From the cell containing the given text, extract its center point as [x, y] coordinate. 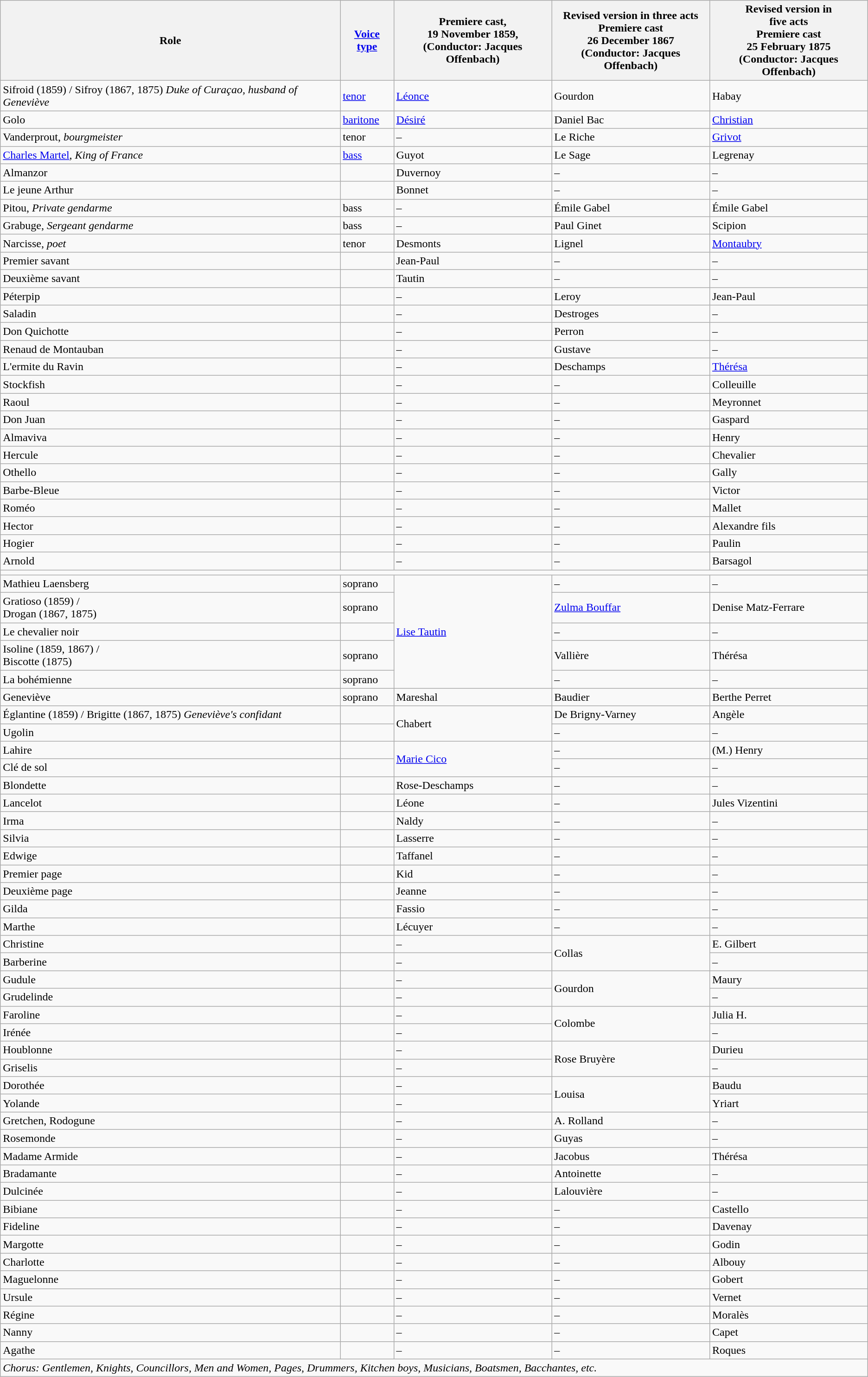
Premier savant [171, 261]
Castello [788, 1209]
Sifroid (1859) / Sifroy (1867, 1875) Duke of Curaçao, husband of Geneviève [171, 96]
Christian [788, 120]
Almaviva [171, 437]
(M.) Henry [788, 750]
Bibiane [171, 1209]
Arnold [171, 561]
Collas [631, 953]
Denise Matz-Ferrare [788, 608]
Nanny [171, 1332]
Othello [171, 473]
Gratioso (1859) /Drogan (1867, 1875) [171, 608]
Le Sage [631, 155]
Jacobus [631, 1156]
Montaubry [788, 243]
Geneviève [171, 697]
Voice type [367, 41]
Le jeune Arthur [171, 190]
Leroy [631, 296]
Roques [788, 1350]
Gretchen, Rodogune [171, 1121]
Gustave [631, 349]
Agathe [171, 1350]
Durieu [788, 1050]
Baudu [788, 1085]
Le chevalier noir [171, 632]
Églantine (1859) / Brigitte (1867, 1875) Geneviève's confidant [171, 715]
Kid [473, 873]
Maury [788, 980]
Vanderprout, bourgmeister [171, 137]
Désiré [473, 120]
Rose-Deschamps [473, 785]
Lalouvière [631, 1191]
Yolande [171, 1103]
Maguelonne [171, 1280]
Pitou, Private gendarme [171, 208]
Fassio [473, 909]
Premiere cast,19 November 1859,(Conductor: Jacques Offenbach) [473, 41]
Paul Ginet [631, 225]
Barberine [171, 962]
baritone [367, 120]
Roméo [171, 508]
Charlotte [171, 1262]
Gudule [171, 980]
Barbe-Bleue [171, 490]
Vallière [631, 656]
Habay [788, 96]
Revised version in three actsPremiere cast26 December 1867(Conductor: Jacques Offenbach) [631, 41]
Marthe [171, 927]
Péterpip [171, 296]
Taffanel [473, 856]
Hector [171, 525]
Colleuille [788, 384]
Destroges [631, 314]
Zulma Bouffar [631, 608]
La bohémienne [171, 679]
Léonce [473, 96]
Grivot [788, 137]
Yriart [788, 1103]
Capet [788, 1332]
Jeanne [473, 891]
Naldy [473, 820]
Griselis [171, 1068]
Moralès [788, 1315]
Raoul [171, 402]
Godin [788, 1244]
Narcisse, poet [171, 243]
Hercule [171, 455]
Léone [473, 803]
Rose Bruyère [631, 1059]
Scipion [788, 225]
Guyas [631, 1138]
Silvia [171, 838]
Grudelinde [171, 997]
Legrenay [788, 155]
De Brigny-Varney [631, 715]
Davenay [788, 1227]
Renaud de Montauban [171, 349]
Madame Armide [171, 1156]
Hogier [171, 543]
Clé de sol [171, 768]
L'ermite du Ravin [171, 367]
Mareshal [473, 697]
Ugolin [171, 732]
Dorothée [171, 1085]
Albouy [788, 1262]
Deuxième page [171, 891]
Alexandre fils [788, 525]
Mathieu Laensberg [171, 584]
Chorus: Gentlemen, Knights, Councillors, Men and Women, Pages, Drummers, Kitchen boys, Musicians, Boatsmen, Bacchantes, etc. [434, 1368]
E. Gilbert [788, 944]
Fideline [171, 1227]
Premier page [171, 873]
Gally [788, 473]
Role [171, 41]
A. Rolland [631, 1121]
Antoinette [631, 1174]
Julia H. [788, 1015]
Berthe Perret [788, 697]
Ursule [171, 1297]
Bradamante [171, 1174]
Henry [788, 437]
Lise Tautin [473, 632]
Isoline (1859, 1867) /Biscotte (1875) [171, 656]
Chevalier [788, 455]
Gobert [788, 1280]
Jules Vizentini [788, 803]
Edwige [171, 856]
Paulin [788, 543]
Colombe [631, 1024]
Bonnet [473, 190]
Irénée [171, 1032]
Mallet [788, 508]
Almanzor [171, 173]
Gilda [171, 909]
Louisa [631, 1094]
Meyronnet [788, 402]
Baudier [631, 697]
Lancelot [171, 803]
Lignel [631, 243]
Le Riche [631, 137]
Christine [171, 944]
Deschamps [631, 367]
Gaspard [788, 420]
Régine [171, 1315]
Dulcinée [171, 1191]
Revised version infive actsPremiere cast25 February 1875(Conductor: Jacques Offenbach) [788, 41]
Perron [631, 332]
Guyot [473, 155]
Don Quichotte [171, 332]
Desmonts [473, 243]
Barsagol [788, 561]
Irma [171, 820]
Don Juan [171, 420]
Charles Martel, King of France [171, 155]
Victor [788, 490]
Blondette [171, 785]
Lahire [171, 750]
Houblonne [171, 1050]
Grabuge, Sergeant gendarme [171, 225]
Vernet [788, 1297]
Saladin [171, 314]
Chabert [473, 724]
Golo [171, 120]
Deuxième savant [171, 278]
Lécuyer [473, 927]
Angèle [788, 715]
Daniel Bac [631, 120]
Margotte [171, 1244]
Duvernoy [473, 173]
Tautin [473, 278]
Faroline [171, 1015]
Stockfish [171, 384]
Marie Cico [473, 759]
Lasserre [473, 838]
Rosemonde [171, 1138]
